Locate the cell with the specified text and output its (X, Y) center coordinate. 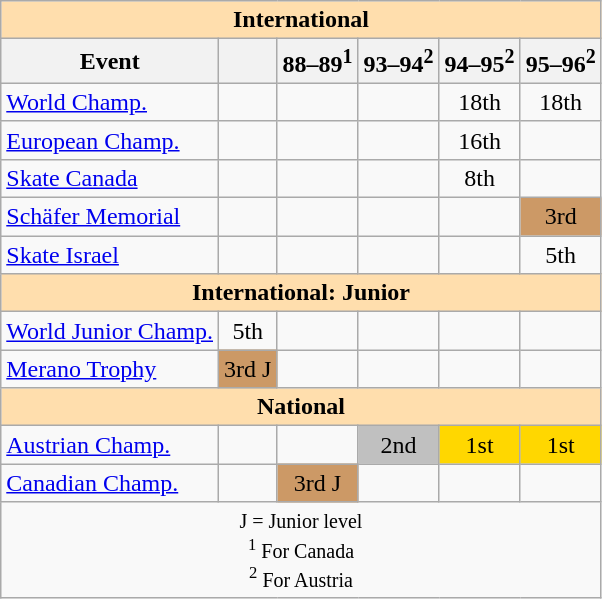
International: Junior (301, 293)
Merano Trophy (110, 369)
3rd (560, 217)
94–952 (480, 62)
European Champ. (110, 140)
Canadian Champ. (110, 483)
National (301, 407)
95–962 (560, 62)
World Junior Champ. (110, 331)
World Champ. (110, 102)
J = Junior level 1 For Canada 2 For Austria (301, 550)
2nd (398, 445)
Event (110, 62)
88–891 (318, 62)
Skate Canada (110, 178)
International (301, 20)
8th (480, 178)
Schäfer Memorial (110, 217)
Skate Israel (110, 255)
16th (480, 140)
93–942 (398, 62)
Austrian Champ. (110, 445)
